From the cell containing the given text, extract its center point as (X, Y) coordinate. 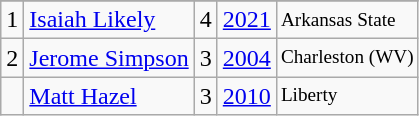
Jerome Simpson (109, 58)
4 (206, 20)
2004 (246, 58)
Arkansas State (347, 20)
2021 (246, 20)
Matt Hazel (109, 96)
Liberty (347, 96)
Charleston (WV) (347, 58)
1 (12, 20)
2 (12, 58)
2010 (246, 96)
Isaiah Likely (109, 20)
